From the cell containing the given text, extract its center point as (x, y) coordinate. 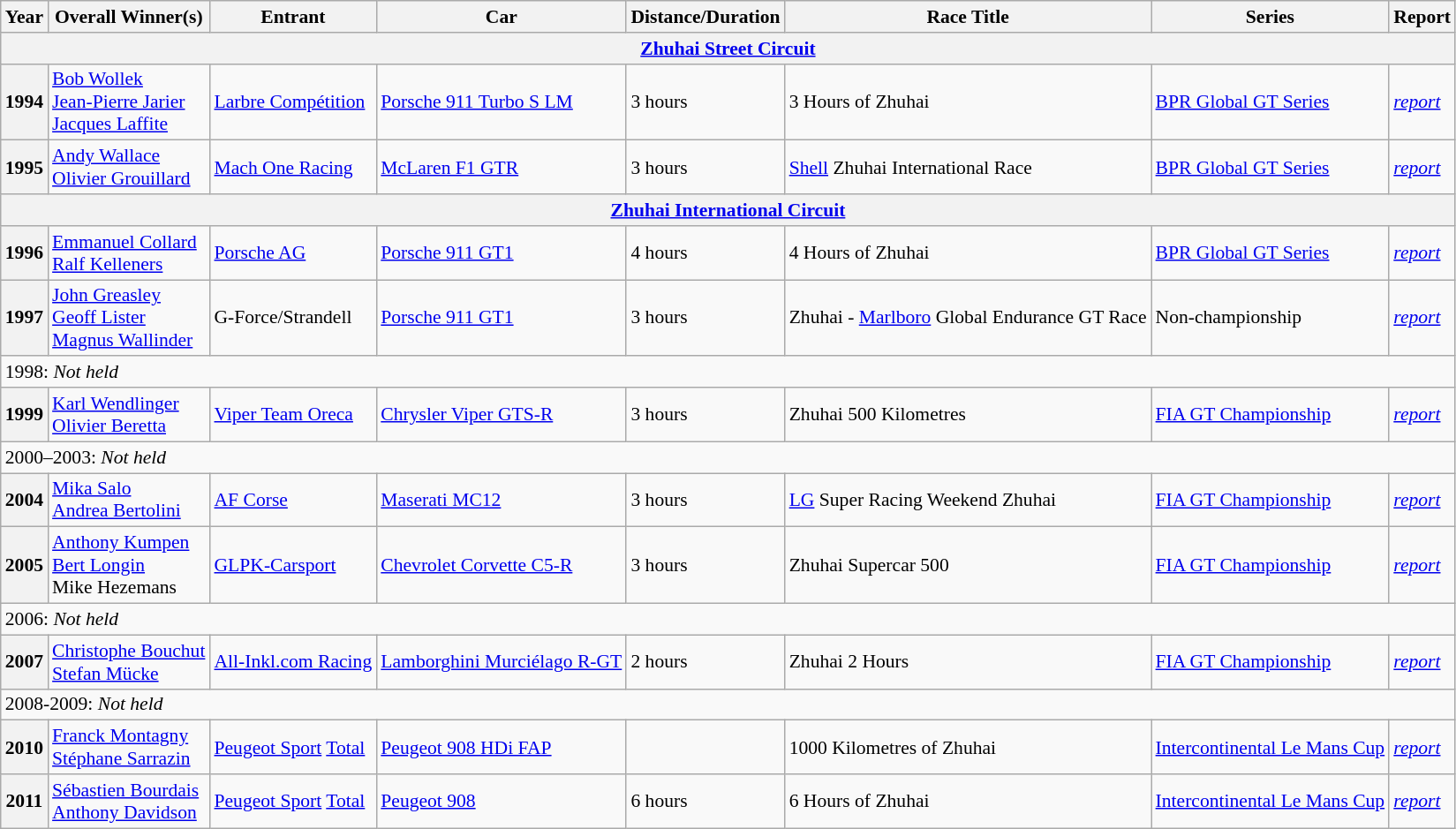
1995 (25, 168)
Peugeot 908 (502, 802)
3 Hours of Zhuhai (968, 102)
2005 (25, 565)
Entrant (293, 17)
2010 (25, 747)
6 Hours of Zhuhai (968, 802)
Car (502, 17)
AF Corse (293, 500)
6 hours (705, 802)
1999 (25, 415)
Zhuhai Supercar 500 (968, 565)
1997 (25, 318)
Zhuhai - Marlboro Global Endurance GT Race (968, 318)
1998: Not held (728, 373)
Series (1271, 17)
Emmanuel Collard Ralf Kelleners (129, 252)
Zhuhai 2 Hours (968, 662)
Zhuhai International Circuit (728, 210)
Andy Wallace Olivier Grouillard (129, 168)
Distance/Duration (705, 17)
Porsche AG (293, 252)
2007 (25, 662)
2011 (25, 802)
Franck Montagny Stéphane Sarrazin (129, 747)
1994 (25, 102)
Chevrolet Corvette C5-R (502, 565)
Sébastien Bourdais Anthony Davidson (129, 802)
GLPK-Carsport (293, 565)
2006: Not held (728, 620)
Zhuhai 500 Kilometres (968, 415)
Karl Wendlinger Olivier Beretta (129, 415)
Mach One Racing (293, 168)
All-Inkl.com Racing (293, 662)
Maserati MC12 (502, 500)
LG Super Racing Weekend Zhuhai (968, 500)
G-Force/Strandell (293, 318)
2 hours (705, 662)
Viper Team Oreca (293, 415)
Lamborghini Murciélago R-GT (502, 662)
Shell Zhuhai International Race (968, 168)
Peugeot 908 HDi FAP (502, 747)
2000–2003: Not held (728, 457)
Overall Winner(s) (129, 17)
McLaren F1 GTR (502, 168)
John Greasley Geoff Lister Magnus Wallinder (129, 318)
Chrysler Viper GTS-R (502, 415)
Bob Wollek Jean-Pierre Jarier Jacques Laffite (129, 102)
4 Hours of Zhuhai (968, 252)
1000 Kilometres of Zhuhai (968, 747)
2004 (25, 500)
Larbre Compétition (293, 102)
Year (25, 17)
2008-2009: Not held (728, 705)
Christophe Bouchut Stefan Mücke (129, 662)
Report (1422, 17)
Mika Salo Andrea Bertolini (129, 500)
Anthony Kumpen Bert Longin Mike Hezemans (129, 565)
Zhuhai Street Circuit (728, 49)
Race Title (968, 17)
4 hours (705, 252)
1996 (25, 252)
Non-championship (1271, 318)
Porsche 911 Turbo S LM (502, 102)
